Determine the [X, Y] coordinate at the center of the cell enclosing the given text.  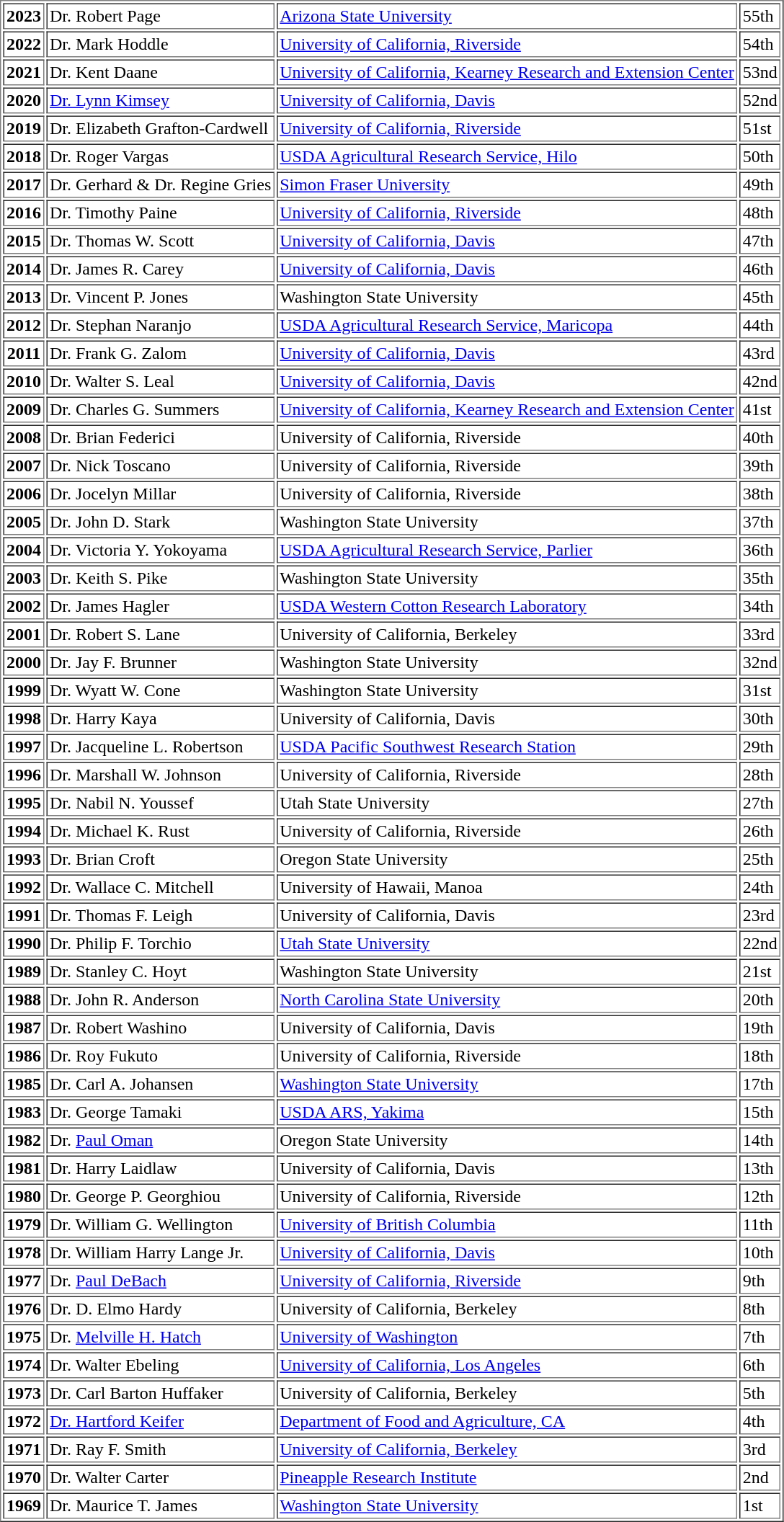
1974 [23, 1365]
Dr. Paul Oman [160, 1140]
1983 [23, 1113]
North Carolina State University [507, 1000]
36th [759, 551]
1969 [23, 1506]
Dr. Thomas F. Leigh [160, 915]
2014 [23, 270]
1st [759, 1506]
USDA Western Cotton Research Laboratory [507, 607]
19th [759, 1028]
Pineapple Research Institute [507, 1477]
2010 [23, 382]
1997 [23, 747]
Dr. Mark Hoddle [160, 45]
2015 [23, 241]
1976 [23, 1309]
2001 [23, 634]
22nd [759, 944]
49th [759, 184]
Dr. Jacqueline L. Robertson [160, 747]
Dr. Robert Washino [160, 1028]
Dr. William G. Wellington [160, 1225]
1985 [23, 1084]
Dr. Harry Laidlaw [160, 1169]
30th [759, 719]
Dr. John R. Anderson [160, 1000]
USDA Agricultural Research Service, Parlier [507, 551]
Dr. Charles G. Summers [160, 409]
University of Washington [507, 1338]
2013 [23, 297]
2020 [23, 101]
39th [759, 466]
Simon Fraser University [507, 184]
1987 [23, 1028]
1989 [23, 971]
32nd [759, 663]
Dr. Robert Page [160, 16]
25th [759, 859]
8th [759, 1309]
2012 [23, 326]
38th [759, 494]
Dr. Walter Carter [160, 1477]
Dr. George Tamaki [160, 1113]
2005 [23, 522]
University of California, Los Angeles [507, 1365]
1977 [23, 1281]
53nd [759, 72]
24th [759, 888]
1972 [23, 1421]
29th [759, 747]
Dr. Robert S. Lane [160, 634]
University of Hawaii, Manoa [507, 888]
37th [759, 522]
USDA Pacific Southwest Research Station [507, 747]
31st [759, 690]
1975 [23, 1338]
Dr. Victoria Y. Yokoyama [160, 551]
1982 [23, 1140]
1993 [23, 859]
Dr. Brian Croft [160, 859]
2004 [23, 551]
Dr. D. Elmo Hardy [160, 1309]
1995 [23, 803]
48th [759, 213]
5th [759, 1394]
Dr. Philip F. Torchio [160, 944]
20th [759, 1000]
35th [759, 578]
23rd [759, 915]
1994 [23, 832]
1981 [23, 1169]
Dr. Nabil N. Youssef [160, 803]
USDA ARS, Yakima [507, 1113]
33rd [759, 634]
USDA Agricultural Research Service, Maricopa [507, 326]
3rd [759, 1450]
17th [759, 1084]
Dr. Timothy Paine [160, 213]
Dr. Stephan Naranjo [160, 326]
Dr. Gerhard & Dr. Regine Gries [160, 184]
27th [759, 803]
Dr. Carl Barton Huffaker [160, 1394]
Arizona State University [507, 16]
2016 [23, 213]
2007 [23, 466]
11th [759, 1225]
Dr. Wallace C. Mitchell [160, 888]
1971 [23, 1450]
7th [759, 1338]
Dr. Roger Vargas [160, 157]
Dr. Walter S. Leal [160, 382]
Dr. Wyatt W. Cone [160, 690]
40th [759, 438]
26th [759, 832]
2017 [23, 184]
USDA Agricultural Research Service, Hilo [507, 157]
Dr. George P. Georghiou [160, 1196]
Dr. Roy Fukuto [160, 1056]
6th [759, 1365]
Dr. Hartford Keifer [160, 1421]
1970 [23, 1477]
Dr. William Harry Lange Jr. [160, 1252]
2011 [23, 353]
Dr. Maurice T. James [160, 1506]
9th [759, 1281]
10th [759, 1252]
14th [759, 1140]
46th [759, 270]
Dr. Michael K. Rust [160, 832]
1998 [23, 719]
Dr. Thomas W. Scott [160, 241]
2022 [23, 45]
Dr. Marshall W. Johnson [160, 775]
Dr. Ray F. Smith [160, 1450]
2003 [23, 578]
18th [759, 1056]
2008 [23, 438]
45th [759, 297]
34th [759, 607]
1992 [23, 888]
Dr. Paul DeBach [160, 1281]
41st [759, 409]
Dr. Melville H. Hatch [160, 1338]
52nd [759, 101]
55th [759, 16]
2021 [23, 72]
Department of Food and Agriculture, CA [507, 1421]
21st [759, 971]
Dr. Carl A. Johansen [160, 1084]
51st [759, 128]
University of British Columbia [507, 1225]
2002 [23, 607]
4th [759, 1421]
15th [759, 1113]
12th [759, 1196]
1999 [23, 690]
1973 [23, 1394]
50th [759, 157]
44th [759, 326]
Dr. Harry Kaya [160, 719]
1980 [23, 1196]
Dr. Kent Daane [160, 72]
Dr. Frank G. Zalom [160, 353]
1990 [23, 944]
1978 [23, 1252]
2009 [23, 409]
1979 [23, 1225]
1991 [23, 915]
Dr. Lynn Kimsey [160, 101]
Dr. James Hagler [160, 607]
Dr. Elizabeth Grafton-Cardwell [160, 128]
Dr. Brian Federici [160, 438]
Dr. Jay F. Brunner [160, 663]
Dr. Walter Ebeling [160, 1365]
Dr. James R. Carey [160, 270]
Dr. Nick Toscano [160, 466]
Dr. Vincent P. Jones [160, 297]
13th [759, 1169]
Dr. Keith S. Pike [160, 578]
2000 [23, 663]
1986 [23, 1056]
Dr. Jocelyn Millar [160, 494]
Dr. Stanley C. Hoyt [160, 971]
47th [759, 241]
2006 [23, 494]
2nd [759, 1477]
28th [759, 775]
Dr. John D. Stark [160, 522]
2018 [23, 157]
2019 [23, 128]
54th [759, 45]
42nd [759, 382]
43rd [759, 353]
1988 [23, 1000]
2023 [23, 16]
1996 [23, 775]
